Provide the (X, Y) coordinate of the cell's center where the given text is located.  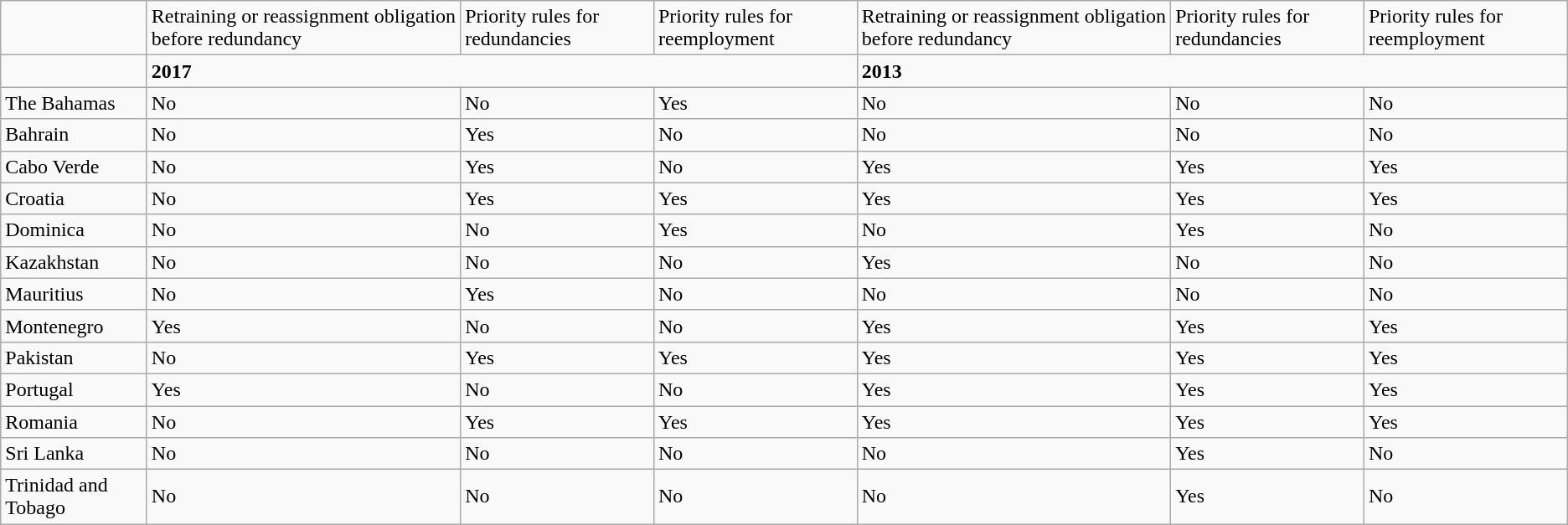
Bahrain (74, 135)
Sri Lanka (74, 454)
Portugal (74, 389)
Trinidad and Tobago (74, 497)
Kazakhstan (74, 262)
Croatia (74, 198)
Montenegro (74, 326)
Dominica (74, 230)
2017 (502, 71)
The Bahamas (74, 103)
Pakistan (74, 358)
Romania (74, 421)
Cabo Verde (74, 167)
Mauritius (74, 294)
2013 (1212, 71)
